Determine the (X, Y) coordinate at the center of the cell enclosing the given text.  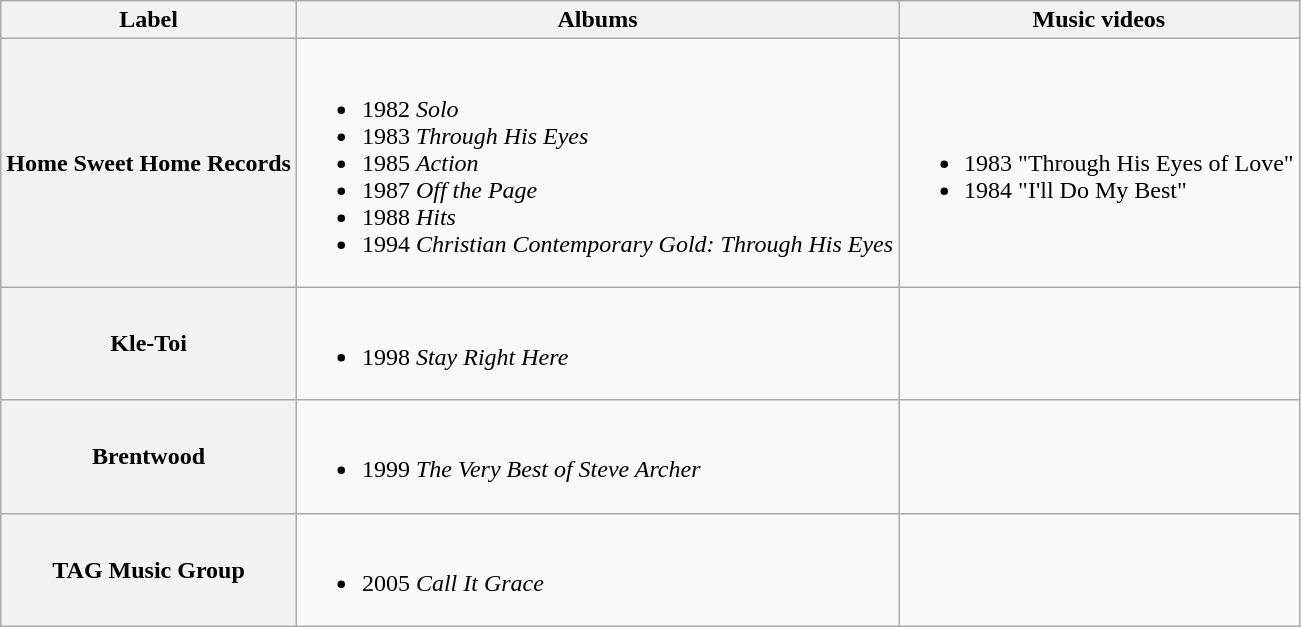
1983 "Through His Eyes of Love"1984 "I'll Do My Best" (1100, 163)
Albums (597, 20)
Home Sweet Home Records (149, 163)
Music videos (1100, 20)
2005 Call It Grace (597, 570)
Label (149, 20)
TAG Music Group (149, 570)
1998 Stay Right Here (597, 344)
Kle-Toi (149, 344)
1999 The Very Best of Steve Archer (597, 456)
Brentwood (149, 456)
1982 Solo1983 Through His Eyes1985 Action1987 Off the Page1988 Hits1994 Christian Contemporary Gold: Through His Eyes (597, 163)
